Provide the (x, y) coordinate of the cell's center where the given text is located.  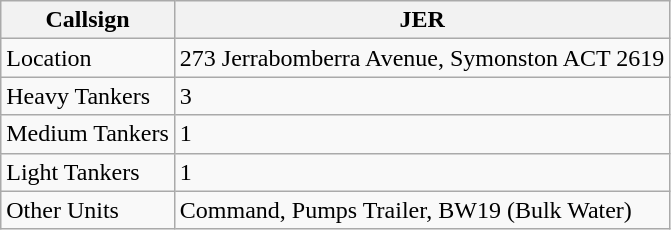
3 (422, 96)
273 Jerrabomberra Avenue, Symonston ACT 2619 (422, 58)
Heavy Tankers (88, 96)
Command, Pumps Trailer, BW19 (Bulk Water) (422, 210)
Light Tankers (88, 172)
Location (88, 58)
Other Units (88, 210)
Callsign (88, 20)
JER (422, 20)
Medium Tankers (88, 134)
